Find where the given text appears and provide that cell's center as (x, y) coordinate. 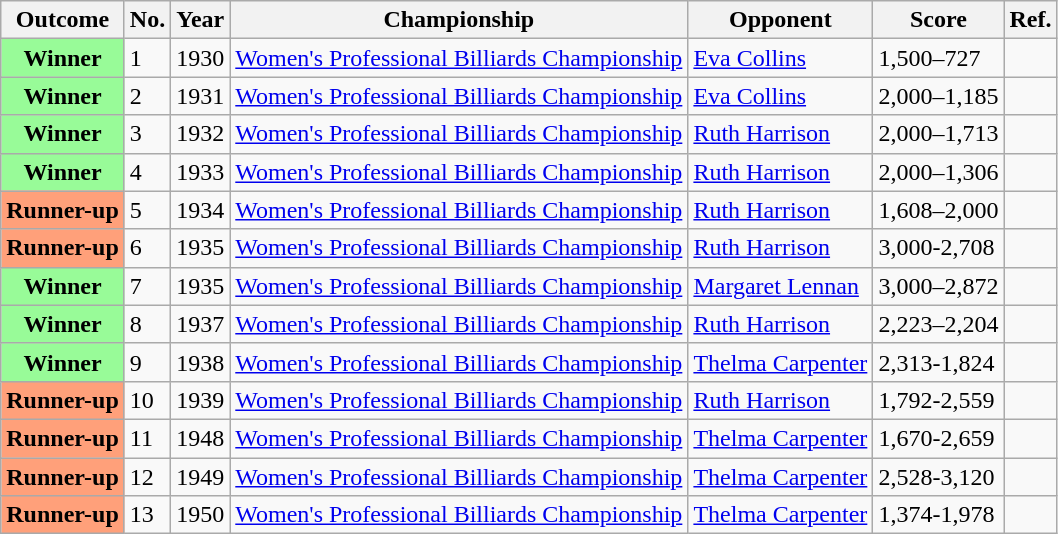
Year (200, 20)
1948 (200, 438)
No. (147, 20)
1 (147, 58)
4 (147, 172)
1930 (200, 58)
1949 (200, 477)
1,374-1,978 (938, 515)
2,528-3,120 (938, 477)
1934 (200, 210)
1,500–727 (938, 58)
Score (938, 20)
1932 (200, 134)
Outcome (63, 20)
Championship (459, 20)
5 (147, 210)
2,000–1,306 (938, 172)
1931 (200, 96)
8 (147, 324)
6 (147, 248)
7 (147, 286)
13 (147, 515)
1,608–2,000 (938, 210)
3 (147, 134)
11 (147, 438)
1939 (200, 400)
1,670-2,659 (938, 438)
12 (147, 477)
1938 (200, 362)
1937 (200, 324)
1933 (200, 172)
Ref. (1030, 20)
2,000–1,713 (938, 134)
3,000–2,872 (938, 286)
2 (147, 96)
10 (147, 400)
1950 (200, 515)
9 (147, 362)
Opponent (780, 20)
2,000–1,185 (938, 96)
2,313-1,824 (938, 362)
Margaret Lennan (780, 286)
3,000-2,708 (938, 248)
1,792-2,559 (938, 400)
2,223–2,204 (938, 324)
